Capture the cell that displays the provided text and extract its (X, Y) central coordinate. 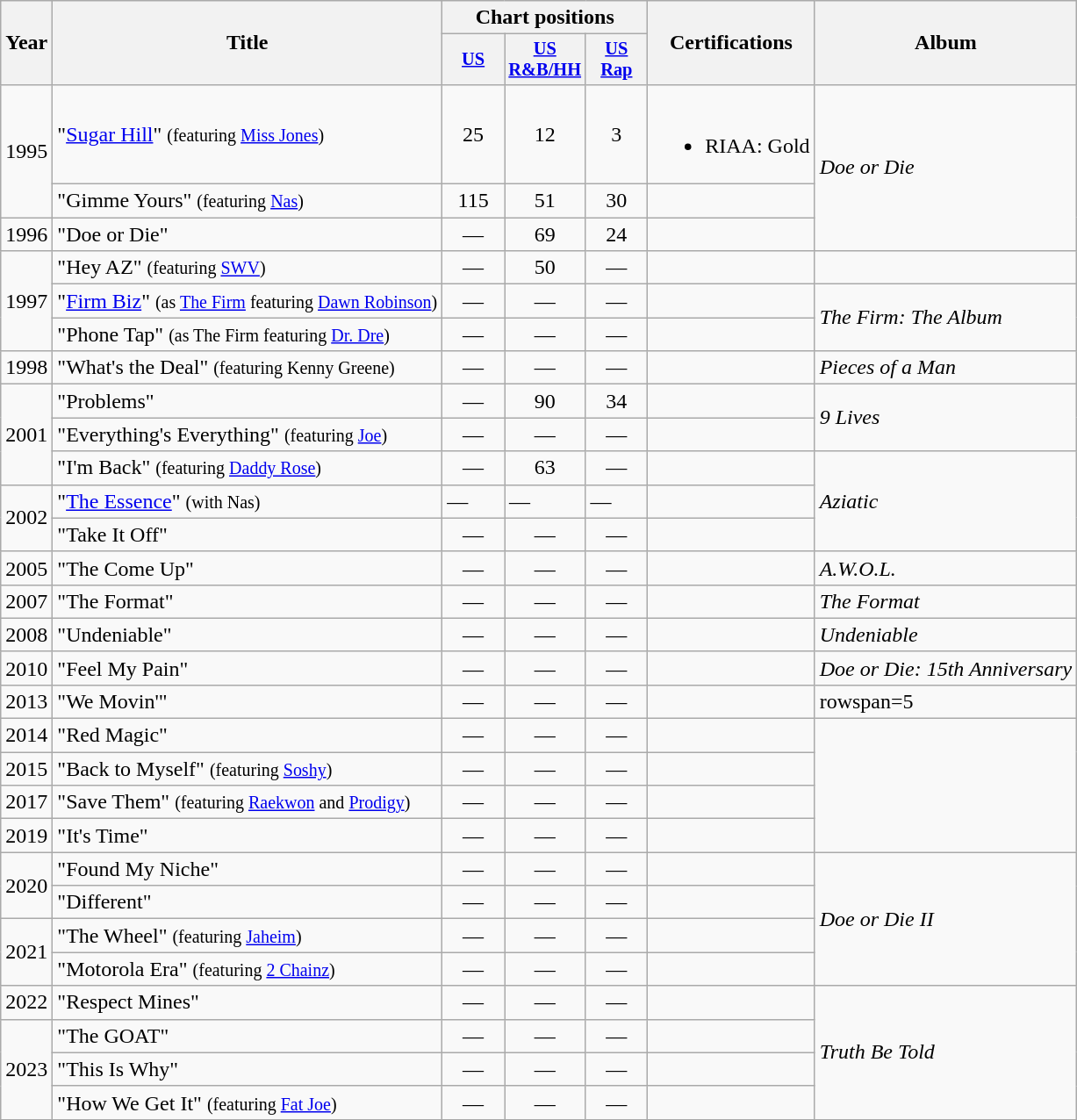
"Firm Biz" (as The Firm featuring Dawn Robinson) (248, 301)
2023 (26, 1069)
"How We Get It" (featuring Fat Joe) (248, 1102)
2008 (26, 635)
Doe or Die (946, 167)
1997 (26, 301)
"Back to Myself" (featuring Soshy) (248, 769)
Certifications (731, 43)
3 (616, 133)
2019 (26, 836)
2014 (26, 736)
51 (545, 201)
rowspan=5 (946, 701)
2001 (26, 434)
"Phone Tap" (as The Firm featuring Dr. Dre) (248, 334)
69 (545, 234)
Year (26, 43)
"This Is Why" (248, 1069)
30 (616, 201)
1995 (26, 151)
34 (616, 401)
A.W.O.L. (946, 568)
90 (545, 401)
Aziatic (946, 501)
2022 (26, 1002)
50 (545, 268)
"Hey AZ" (featuring SWV) (248, 268)
9 Lives (946, 418)
24 (616, 234)
Undeniable (946, 635)
USRap (616, 60)
Doe or Die: 15th Anniversary (946, 668)
Chart positions (545, 18)
Pieces of a Man (946, 368)
25 (474, 133)
"The Come Up" (248, 568)
"Motorola Era" (featuring 2 Chainz) (248, 969)
"Red Magic" (248, 736)
2013 (26, 701)
"It's Time" (248, 836)
"The Wheel" (featuring Jaheim) (248, 936)
"Save Them" (featuring Raekwon and Prodigy) (248, 802)
2015 (26, 769)
2017 (26, 802)
"We Movin'" (248, 701)
"Take It Off" (248, 535)
Title (248, 43)
115 (474, 201)
2002 (26, 518)
1998 (26, 368)
12 (545, 133)
"Everything's Everything" (featuring Joe) (248, 434)
1996 (26, 234)
"The Format" (248, 601)
"I'm Back" (featuring Daddy Rose) (248, 468)
"Undeniable" (248, 635)
2005 (26, 568)
2021 (26, 952)
"Found My Niche" (248, 869)
2010 (26, 668)
"Problems" (248, 401)
"What's the Deal" (featuring Kenny Greene) (248, 368)
63 (545, 468)
USR&B/HH (545, 60)
"The Essence" (with Nas) (248, 501)
US (474, 60)
Doe or Die II (946, 919)
"Different" (248, 902)
RIAA: Gold (731, 133)
"Respect Mines" (248, 1002)
Truth Be Told (946, 1052)
"The GOAT" (248, 1036)
"Gimme Yours" (featuring Nas) (248, 201)
"Sugar Hill" (featuring Miss Jones) (248, 133)
2007 (26, 601)
2020 (26, 886)
The Format (946, 601)
"Doe or Die" (248, 234)
Album (946, 43)
The Firm: The Album (946, 318)
"Feel My Pain" (248, 668)
